Determine the [X, Y] coordinate at the center of the cell enclosing the given text.  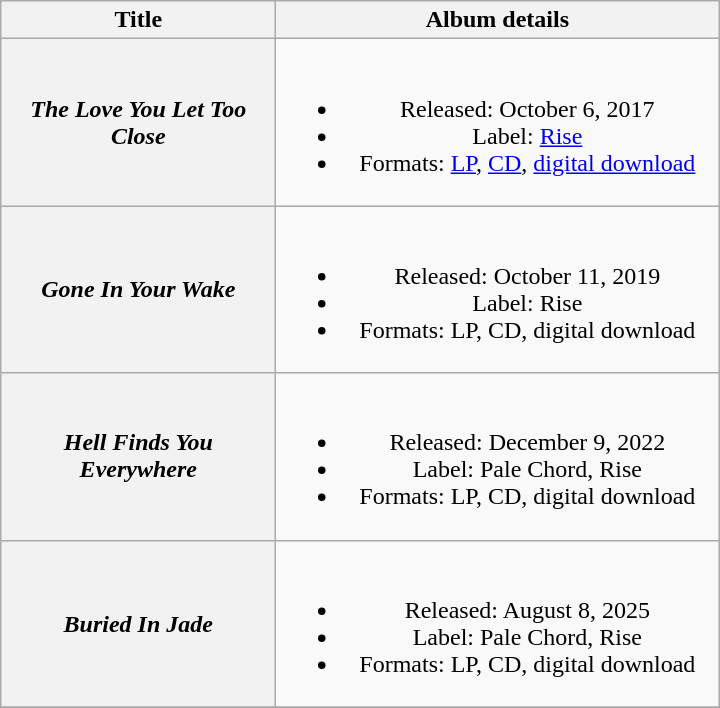
Released: December 9, 2022Label: Pale Chord, RiseFormats: LP, CD, digital download [498, 456]
Gone In Your Wake [138, 290]
Buried In Jade [138, 624]
Hell Finds You Everywhere [138, 456]
Released: August 8, 2025Label: Pale Chord, RiseFormats: LP, CD, digital download [498, 624]
Released: October 6, 2017Label: RiseFormats: LP, CD, digital download [498, 122]
The Love You Let Too Close [138, 122]
Album details [498, 20]
Title [138, 20]
Released: October 11, 2019Label: RiseFormats: LP, CD, digital download [498, 290]
